For the text-containing cell, return its midpoint in [x, y] coordinate format. 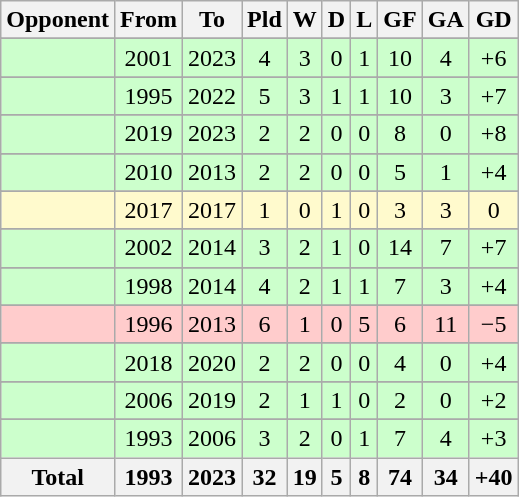
From [149, 20]
D [336, 20]
−5 [494, 324]
+6 [494, 58]
To [212, 20]
34 [446, 477]
74 [400, 477]
L [364, 20]
+40 [494, 477]
Pld [265, 20]
2022 [212, 96]
GF [400, 20]
+2 [494, 400]
Opponent [58, 20]
+8 [494, 134]
2018 [149, 362]
2002 [149, 248]
GD [494, 20]
1995 [149, 96]
2020 [212, 362]
+3 [494, 438]
1996 [149, 324]
Total [58, 477]
W [304, 20]
2001 [149, 58]
19 [304, 477]
11 [446, 324]
32 [265, 477]
1998 [149, 286]
2010 [149, 172]
14 [400, 248]
GA [446, 20]
